Locate the cell with the specified text and output its [x, y] center coordinate. 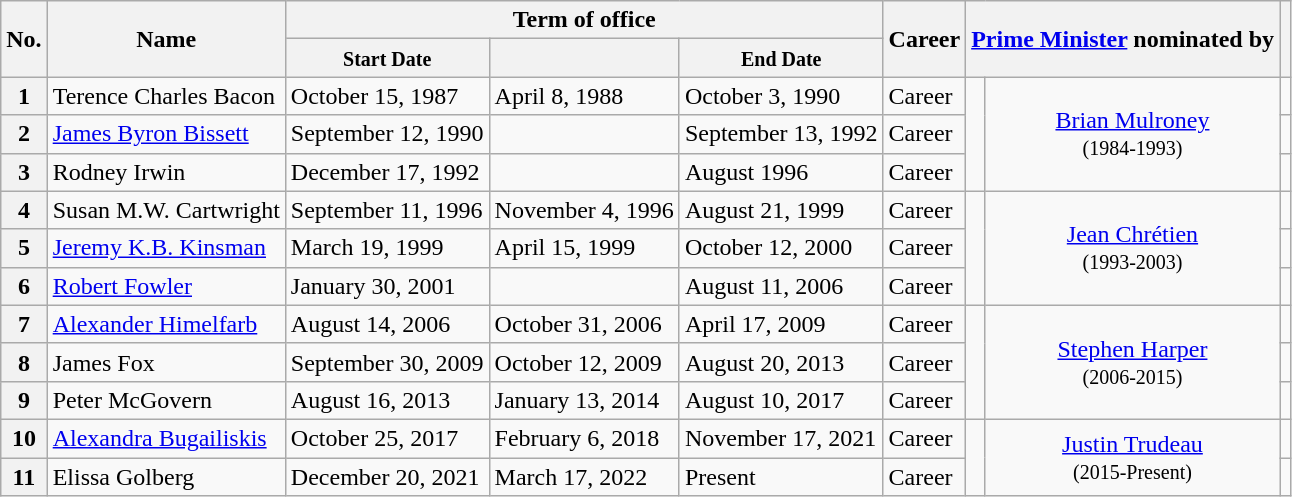
December 17, 1992 [387, 172]
October 15, 1987 [387, 96]
Justin Trudeau(2015-Present) [1132, 457]
Elissa Golberg [166, 477]
August 10, 2017 [781, 400]
April 17, 2009 [781, 324]
March 19, 1999 [387, 248]
Stephen Harper(2006-2015) [1132, 362]
January 30, 2001 [387, 286]
Term of office [584, 20]
August 16, 2013 [387, 400]
End Date [781, 58]
6 [24, 286]
November 17, 2021 [781, 438]
October 12, 2009 [584, 362]
September 11, 1996 [387, 210]
Jeremy K.B. Kinsman [166, 248]
October 25, 2017 [387, 438]
10 [24, 438]
5 [24, 248]
Terence Charles Bacon [166, 96]
Alexander Himelfarb [166, 324]
James Byron Bissett [166, 134]
1 [24, 96]
Peter McGovern [166, 400]
Name [166, 39]
Prime Minister nominated by [1123, 39]
October 31, 2006 [584, 324]
Rodney Irwin [166, 172]
November 4, 1996 [584, 210]
Susan M.W. Cartwright [166, 210]
October 3, 1990 [781, 96]
February 6, 2018 [584, 438]
4 [24, 210]
December 20, 2021 [387, 477]
Present [781, 477]
Brian Mulroney(1984-1993) [1132, 134]
9 [24, 400]
8 [24, 362]
September 30, 2009 [387, 362]
January 13, 2014 [584, 400]
Robert Fowler [166, 286]
September 13, 1992 [781, 134]
James Fox [166, 362]
Start Date [387, 58]
August 11, 2006 [781, 286]
7 [24, 324]
September 12, 1990 [387, 134]
August 1996 [781, 172]
3 [24, 172]
11 [24, 477]
August 21, 1999 [781, 210]
2 [24, 134]
March 17, 2022 [584, 477]
Alexandra Bugailiskis [166, 438]
Jean Chrétien(1993-2003) [1132, 248]
April 8, 1988 [584, 96]
April 15, 1999 [584, 248]
No. [24, 39]
August 20, 2013 [781, 362]
August 14, 2006 [387, 324]
October 12, 2000 [781, 248]
